Return (X, Y) of the center of cell containing provided text 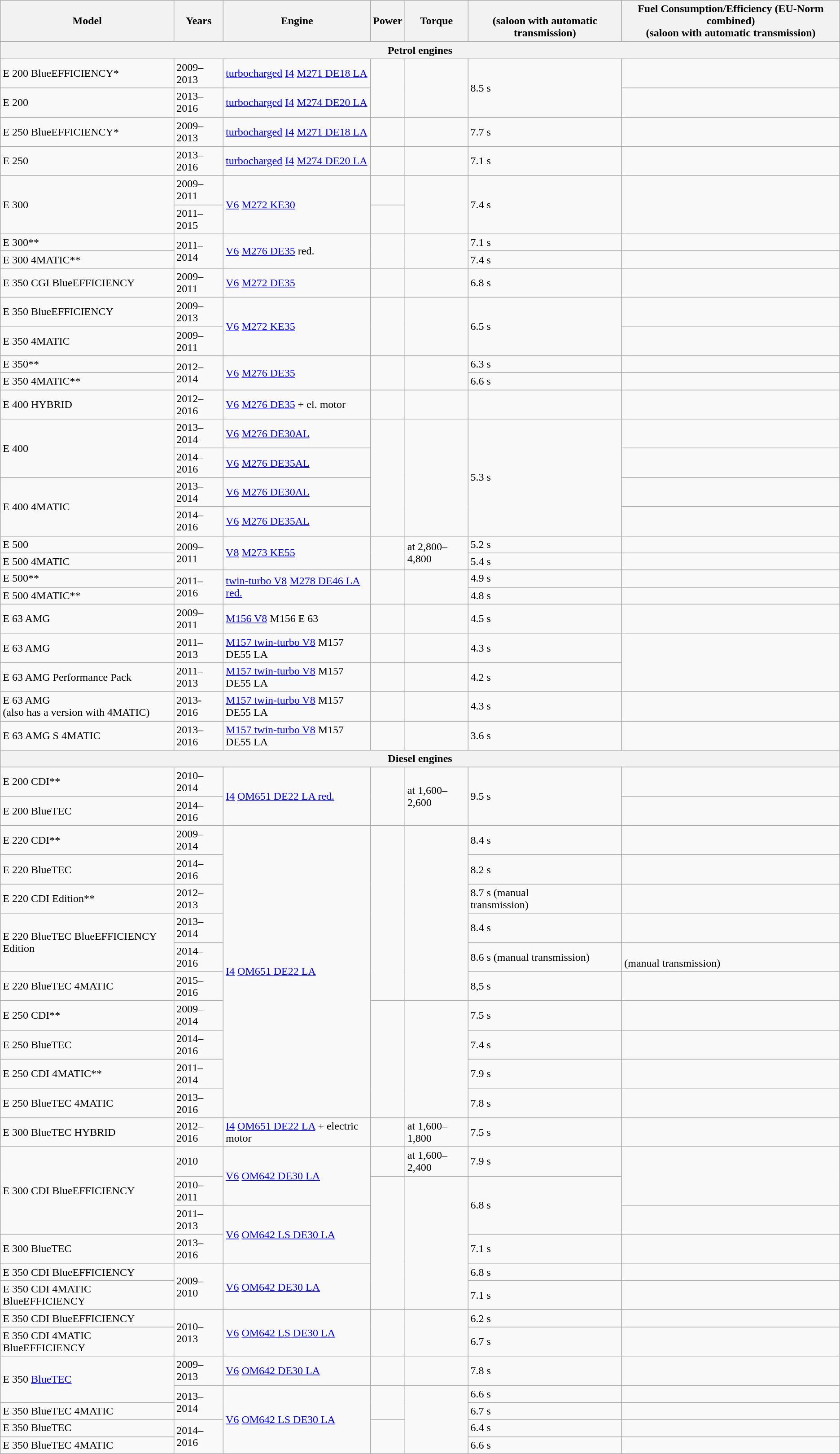
E 220 BlueTEC (87, 870)
E 200 BlueTEC (87, 811)
(saloon with automatic transmission) (545, 21)
2011–2015 (199, 219)
twin-turbo V8 M278 DE46 LA red. (297, 587)
Engine (297, 21)
2012–2013 (199, 898)
5.2 s (545, 544)
7.7 s (545, 132)
V6 M272 DE35 (297, 283)
8.6 s (manual transmission) (545, 957)
2013-2016 (199, 706)
E 220 BlueTEC BlueEFFICIENCY Edition (87, 942)
2009–2010 (199, 1287)
E 250 (87, 161)
8.2 s (545, 870)
E 500 4MATIC (87, 561)
E 350 CGI BlueEFFICIENCY (87, 283)
8.5 s (545, 88)
E 350 BlueEFFICIENCY (87, 311)
6.2 s (545, 1318)
Petrol engines (420, 50)
at 1,600–2,600 (436, 797)
E 200 BlueEFFICIENCY* (87, 74)
E 400 (87, 448)
4.8 s (545, 596)
3.6 s (545, 735)
2010–2011 (199, 1190)
V6 M276 DE35 (297, 373)
I4 OM651 DE22 LA red. (297, 797)
E 500 4MATIC** (87, 596)
E 350 4MATIC** (87, 381)
2015–2016 (199, 986)
E 500 (87, 544)
at 1,600–1,800 (436, 1132)
M156 V8 M156 E 63 (297, 618)
4.2 s (545, 677)
E 250 CDI 4MATIC** (87, 1073)
E 220 BlueTEC 4MATIC (87, 986)
6.5 s (545, 326)
(manual transmission) (731, 957)
6.3 s (545, 364)
2010–2014 (199, 782)
E 300 (87, 205)
E 300 BlueTEC HYBRID (87, 1132)
E 200 CDI** (87, 782)
E 500** (87, 578)
at 2,800–4,800 (436, 553)
Years (199, 21)
E 400 HYBRID (87, 405)
Diesel engines (420, 759)
Fuel Consumption/Efficiency (EU-Norm combined)(saloon with automatic transmission) (731, 21)
2011–2016 (199, 587)
E 250 BlueTEC 4MATIC (87, 1103)
E 350** (87, 364)
E 300** (87, 242)
E 300 CDI BlueEFFICIENCY (87, 1190)
Model (87, 21)
E 350 4MATIC (87, 341)
E 220 CDI Edition** (87, 898)
4.9 s (545, 578)
V8 M273 KE55 (297, 553)
E 63 AMG S 4MATIC (87, 735)
V6 M276 DE35 + el. motor (297, 405)
9.5 s (545, 797)
E 220 CDI** (87, 840)
E 300 BlueTEC (87, 1249)
8,5 s (545, 986)
E 250 BlueTEC (87, 1045)
Power (388, 21)
E 63 AMG(also has a version with 4MATIC) (87, 706)
V6 M272 KE35 (297, 326)
4.5 s (545, 618)
5.3 s (545, 477)
I4 OM651 DE22 LA (297, 972)
2010 (199, 1161)
E 250 CDI** (87, 1015)
V6 M276 DE35 red. (297, 251)
6.4 s (545, 1428)
E 250 BlueEFFICIENCY* (87, 132)
I4 OM651 DE22 LA + electric motor (297, 1132)
E 63 AMG Performance Pack (87, 677)
at 1,600–2,400 (436, 1161)
2012–2014 (199, 373)
Torque (436, 21)
8.7 s (manualtransmission) (545, 898)
E 400 4MATIC (87, 507)
2010–2013 (199, 1333)
5.4 s (545, 561)
E 200 (87, 102)
V6 M272 KE30 (297, 205)
E 300 4MATIC** (87, 259)
